Output the [X, Y] coordinate of the center of the cell containing the given text.  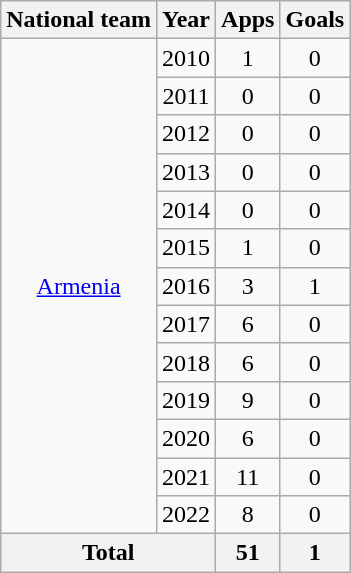
51 [248, 553]
2011 [186, 96]
2014 [186, 210]
2022 [186, 515]
3 [248, 286]
Armenia [79, 286]
2016 [186, 286]
2015 [186, 248]
Year [186, 20]
Goals [315, 20]
8 [248, 515]
2020 [186, 438]
2017 [186, 324]
2012 [186, 134]
Apps [248, 20]
11 [248, 477]
2010 [186, 58]
9 [248, 400]
National team [79, 20]
2013 [186, 172]
2018 [186, 362]
Total [108, 553]
2019 [186, 400]
2021 [186, 477]
